Determine the [X, Y] coordinate at the center of the cell enclosing the given text.  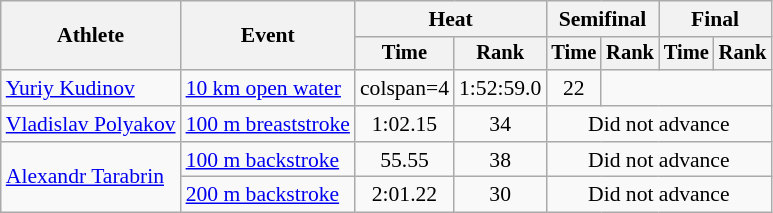
1:52:59.0 [500, 88]
colspan=4 [404, 88]
10 km open water [268, 88]
200 m backstroke [268, 195]
Athlete [91, 36]
100 m backstroke [268, 160]
Semifinal [602, 19]
Final [715, 19]
22 [574, 88]
100 m breaststroke [268, 124]
Event [268, 36]
34 [500, 124]
Vladislav Polyakov [91, 124]
Alexandr Tarabrin [91, 178]
1:02.15 [404, 124]
38 [500, 160]
2:01.22 [404, 195]
Yuriy Kudinov [91, 88]
55.55 [404, 160]
30 [500, 195]
Heat [450, 19]
